Detect which cell encompasses the target text, then output its [X, Y] center coordinate. 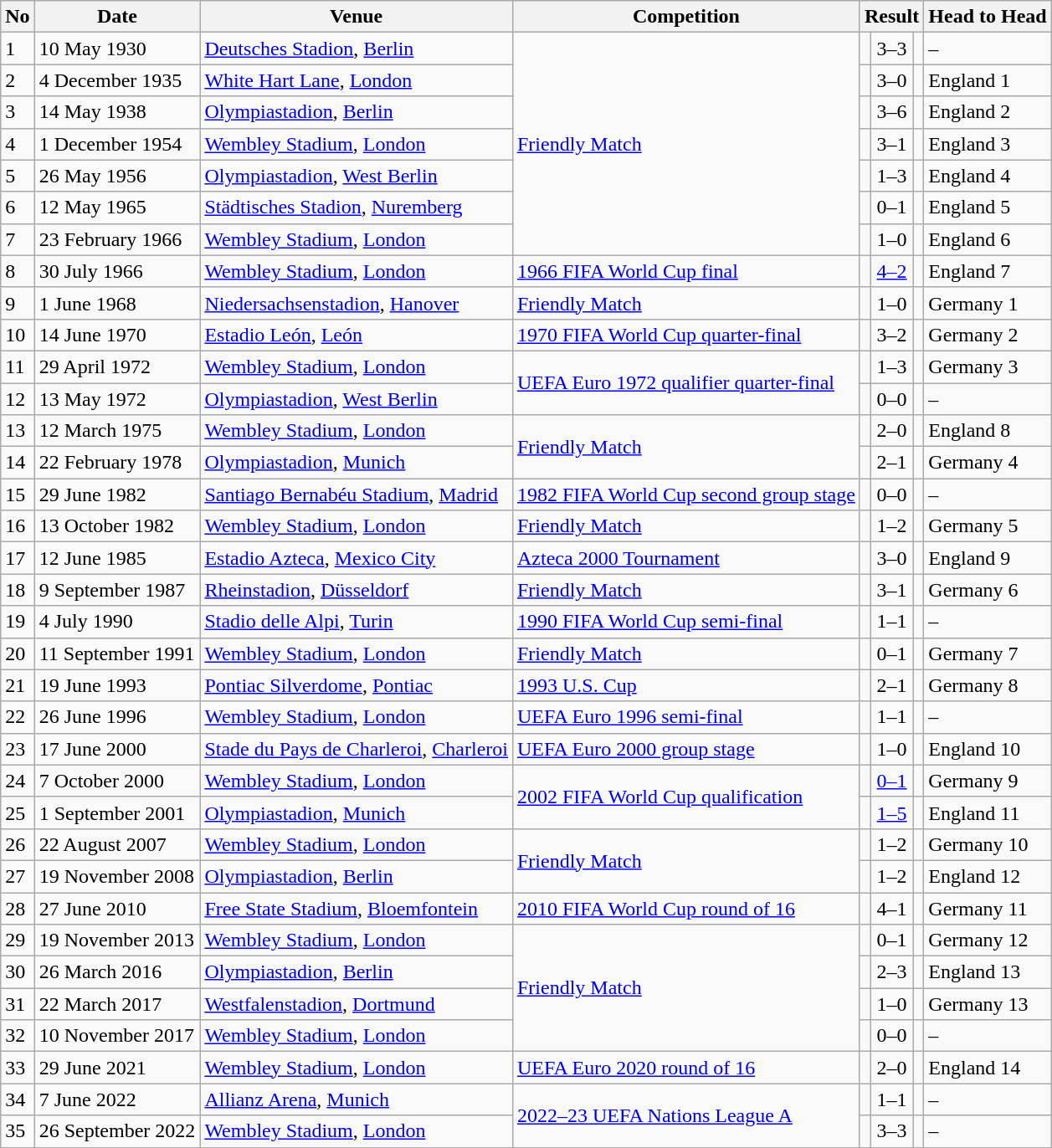
27 [18, 876]
29 [18, 940]
26 September 2022 [117, 1131]
England 9 [988, 558]
29 June 1982 [117, 495]
29 April 1972 [117, 366]
Germany 5 [988, 526]
1 June 1968 [117, 303]
Rheinstadion, Düsseldorf [357, 590]
14 June 1970 [117, 335]
Germany 9 [988, 781]
26 March 2016 [117, 972]
Germany 12 [988, 940]
Germany 1 [988, 303]
34 [18, 1099]
12 May 1965 [117, 208]
Azteca 2000 Tournament [686, 558]
26 May 1956 [117, 176]
2002 FIFA World Cup qualification [686, 797]
25 [18, 812]
Westfalenstadion, Dortmund [357, 1004]
1990 FIFA World Cup semi-final [686, 622]
Germany 4 [988, 463]
Allianz Arena, Munich [357, 1099]
30 [18, 972]
13 October 1982 [117, 526]
Free State Stadium, Bloemfontein [357, 908]
Pontiac Silverdome, Pontiac [357, 685]
31 [18, 1004]
11 September 1991 [117, 653]
14 May 1938 [117, 112]
11 [18, 366]
England 8 [988, 431]
4–2 [892, 271]
Result [891, 17]
16 [18, 526]
19 [18, 622]
England 7 [988, 271]
12 [18, 399]
26 June 1996 [117, 717]
13 [18, 431]
Städtisches Stadion, Nuremberg [357, 208]
1 September 2001 [117, 812]
1970 FIFA World Cup quarter-final [686, 335]
9 [18, 303]
Date [117, 17]
17 June 2000 [117, 749]
35 [18, 1131]
Germany 3 [988, 366]
1 December 1954 [117, 144]
3–2 [892, 335]
13 May 1972 [117, 399]
UEFA Euro 1972 qualifier quarter-final [686, 382]
10 November 2017 [117, 1036]
4 [18, 144]
8 [18, 271]
1993 U.S. Cup [686, 685]
23 February 1966 [117, 239]
19 June 1993 [117, 685]
20 [18, 653]
22 [18, 717]
Germany 8 [988, 685]
7 June 2022 [117, 1099]
12 June 1985 [117, 558]
Germany 6 [988, 590]
Head to Head [988, 17]
Venue [357, 17]
15 [18, 495]
UEFA Euro 2020 round of 16 [686, 1068]
30 July 1966 [117, 271]
10 May 1930 [117, 49]
UEFA Euro 1996 semi-final [686, 717]
19 November 2013 [117, 940]
UEFA Euro 2000 group stage [686, 749]
1982 FIFA World Cup second group stage [686, 495]
22 February 1978 [117, 463]
Estadio Azteca, Mexico City [357, 558]
22 August 2007 [117, 844]
3–6 [892, 112]
24 [18, 781]
Germany 11 [988, 908]
England 6 [988, 239]
England 1 [988, 80]
1966 FIFA World Cup final [686, 271]
28 [18, 908]
23 [18, 749]
22 March 2017 [117, 1004]
England 14 [988, 1068]
7 [18, 239]
2010 FIFA World Cup round of 16 [686, 908]
26 [18, 844]
21 [18, 685]
Stade du Pays de Charleroi, Charleroi [357, 749]
No [18, 17]
10 [18, 335]
Germany 13 [988, 1004]
Santiago Bernabéu Stadium, Madrid [357, 495]
England 5 [988, 208]
12 March 1975 [117, 431]
Stadio delle Alpi, Turin [357, 622]
2022–23 UEFA Nations League A [686, 1115]
4 December 1935 [117, 80]
Niedersachsenstadion, Hanover [357, 303]
England 10 [988, 749]
32 [18, 1036]
Germany 7 [988, 653]
2–3 [892, 972]
17 [18, 558]
7 October 2000 [117, 781]
1–5 [892, 812]
Germany 2 [988, 335]
England 12 [988, 876]
33 [18, 1068]
14 [18, 463]
England 3 [988, 144]
3 [18, 112]
9 September 1987 [117, 590]
England 2 [988, 112]
18 [18, 590]
England 11 [988, 812]
19 November 2008 [117, 876]
Germany 10 [988, 844]
Deutsches Stadion, Berlin [357, 49]
England 4 [988, 176]
White Hart Lane, London [357, 80]
4 July 1990 [117, 622]
27 June 2010 [117, 908]
5 [18, 176]
Estadio León, León [357, 335]
2 [18, 80]
29 June 2021 [117, 1068]
Competition [686, 17]
1 [18, 49]
6 [18, 208]
4–1 [892, 908]
England 13 [988, 972]
